Locate the cell with the specified text and output its (x, y) center coordinate. 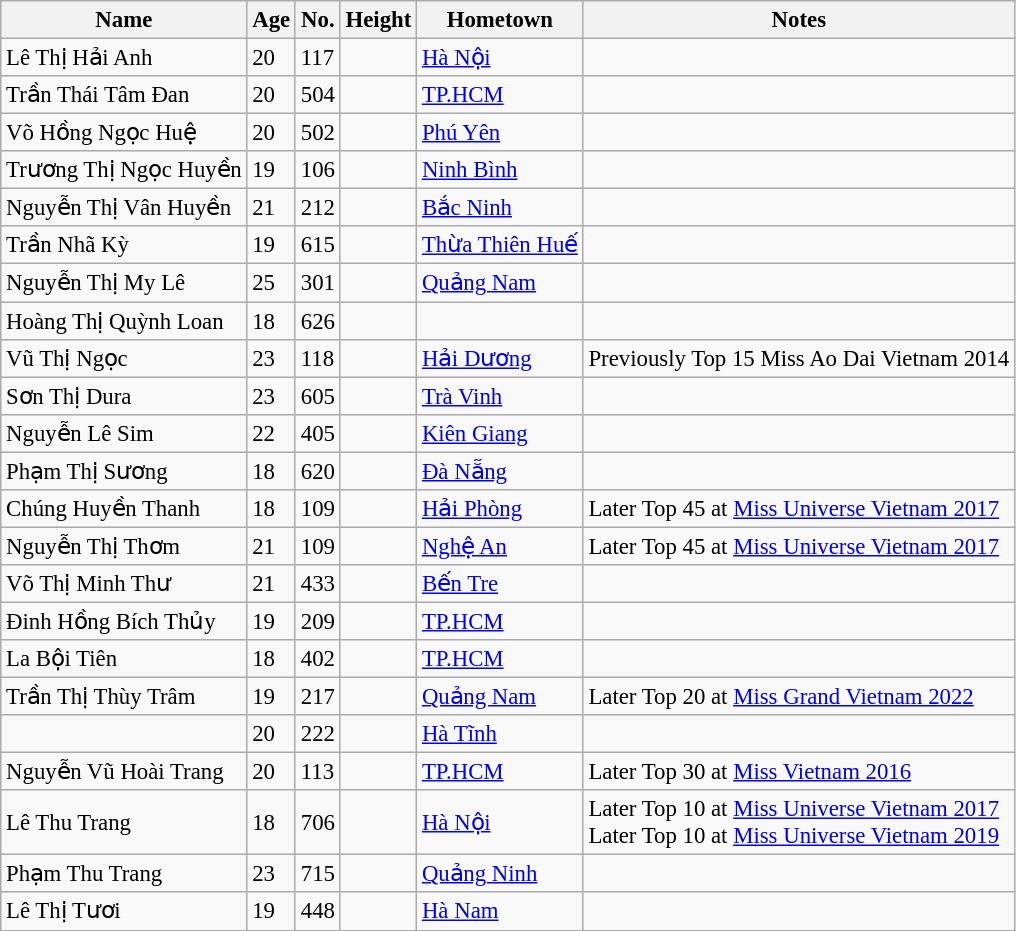
Chúng Huyền Thanh (124, 509)
Lê Thị Tươi (124, 912)
Sơn Thị Dura (124, 396)
Vũ Thị Ngọc (124, 358)
448 (318, 912)
626 (318, 321)
118 (318, 358)
Age (272, 20)
No. (318, 20)
301 (318, 283)
Nghệ An (500, 546)
Hometown (500, 20)
Height (378, 20)
117 (318, 58)
La Bội Tiên (124, 659)
Lê Thị Hải Anh (124, 58)
605 (318, 396)
25 (272, 283)
106 (318, 170)
Kiên Giang (500, 433)
Trần Thái Tâm Đan (124, 95)
433 (318, 584)
620 (318, 471)
Nguyễn Thị Thơm (124, 546)
615 (318, 245)
Name (124, 20)
Phạm Thu Trang (124, 874)
715 (318, 874)
Trần Nhã Kỳ (124, 245)
Hà Nam (500, 912)
Võ Hồng Ngọc Huệ (124, 133)
Later Top 10 at Miss Universe Vietnam 2017Later Top 10 at Miss Universe Vietnam 2019 (798, 822)
Notes (798, 20)
Phạm Thị Sương (124, 471)
Phú Yên (500, 133)
Thừa Thiên Huế (500, 245)
Nguyễn Thị My Lê (124, 283)
Nguyễn Thị Vân Huyền (124, 208)
Đinh Hồng Bích Thủy (124, 621)
Đà Nẵng (500, 471)
504 (318, 95)
Nguyễn Vũ Hoài Trang (124, 772)
706 (318, 822)
Later Top 30 at Miss Vietnam 2016 (798, 772)
502 (318, 133)
Hải Dương (500, 358)
22 (272, 433)
209 (318, 621)
Ninh Bình (500, 170)
Võ Thị Minh Thư (124, 584)
Trà Vinh (500, 396)
405 (318, 433)
Lê Thu Trang (124, 822)
Later Top 20 at Miss Grand Vietnam 2022 (798, 697)
Quảng Ninh (500, 874)
Bến Tre (500, 584)
Hà Tĩnh (500, 734)
217 (318, 697)
Previously Top 15 Miss Ao Dai Vietnam 2014 (798, 358)
Bắc Ninh (500, 208)
Trần Thị Thùy Trâm (124, 697)
222 (318, 734)
Hoàng Thị Quỳnh Loan (124, 321)
Nguyễn Lê Sim (124, 433)
113 (318, 772)
212 (318, 208)
402 (318, 659)
Trương Thị Ngọc Huyền (124, 170)
Hải Phòng (500, 509)
